Detect which cell encompasses the target text, then output its (X, Y) center coordinate. 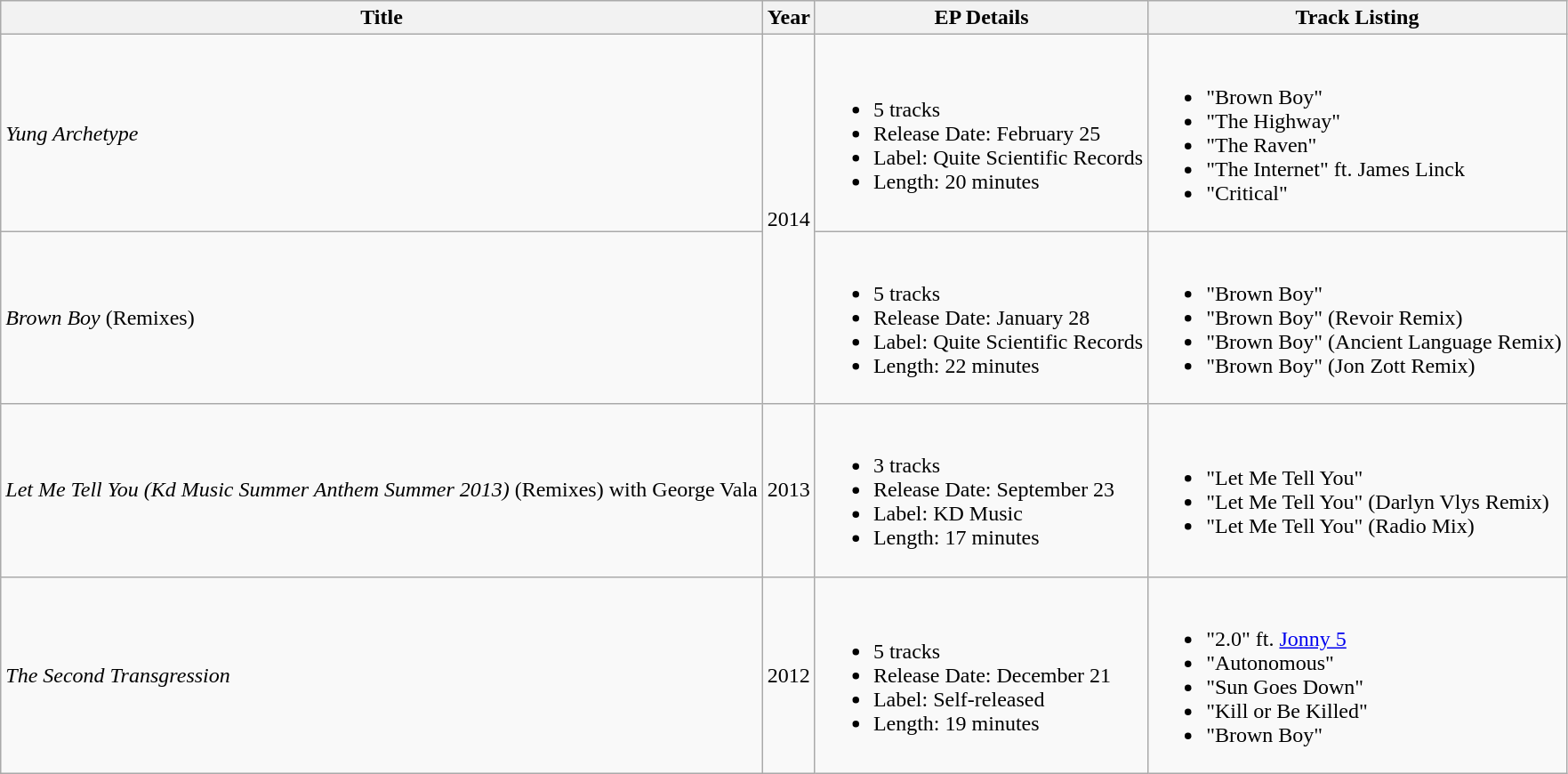
5 tracksRelease Date: January 28Label: Quite Scientific RecordsLength: 22 minutes (981, 318)
Yung Archetype (382, 133)
Track Listing (1357, 18)
"2.0" ft. Jonny 5"Autonomous""Sun Goes Down""Kill or Be Killed""Brown Boy" (1357, 674)
2014 (788, 219)
"Brown Boy""The Highway""The Raven""The Internet" ft. James Linck"Critical" (1357, 133)
Title (382, 18)
2012 (788, 674)
Let Me Tell You (Kd Music Summer Anthem Summer 2013) (Remixes) with George Vala (382, 490)
5 tracksRelease Date: February 25Label: Quite Scientific RecordsLength: 20 minutes (981, 133)
The Second Transgression (382, 674)
2013 (788, 490)
"Brown Boy""Brown Boy" (Revoir Remix)"Brown Boy" (Ancient Language Remix)"Brown Boy" (Jon Zott Remix) (1357, 318)
5 tracksRelease Date: December 21Label: Self-releasedLength: 19 minutes (981, 674)
EP Details (981, 18)
"Let Me Tell You""Let Me Tell You" (Darlyn Vlys Remix)"Let Me Tell You" (Radio Mix) (1357, 490)
3 tracksRelease Date: September 23Label: KD MusicLength: 17 minutes (981, 490)
Brown Boy (Remixes) (382, 318)
Year (788, 18)
